Identify which cell holds the provided text, then report its (x, y) central coordinate. 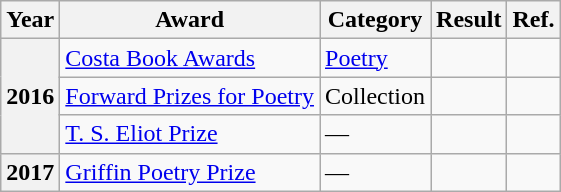
Ref. (534, 20)
T. S. Eliot Prize (190, 134)
Forward Prizes for Poetry (190, 96)
Griffin Poetry Prize (190, 172)
2017 (30, 172)
Year (30, 20)
Award (190, 20)
Collection (376, 96)
Category (376, 20)
Result (469, 20)
2016 (30, 96)
Poetry (376, 58)
Costa Book Awards (190, 58)
